Search for the cell housing the specified text and yield its [X, Y] center coordinate. 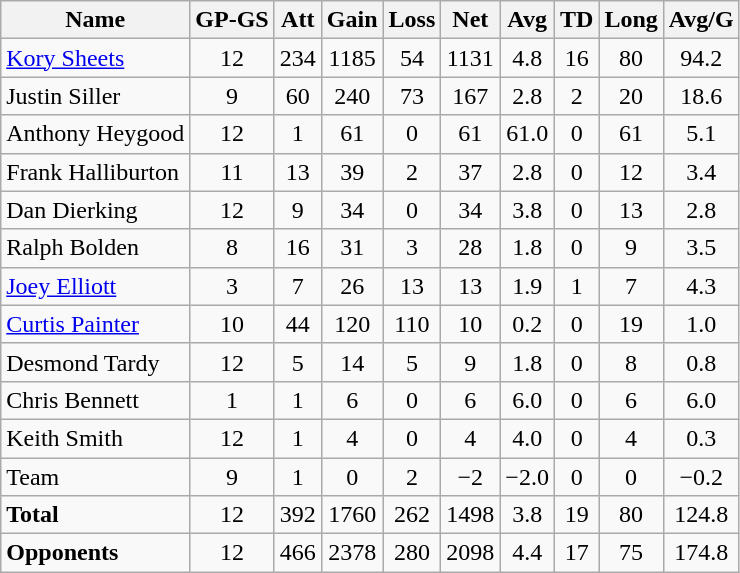
280 [412, 553]
120 [352, 324]
Dan Dierking [96, 210]
Opponents [96, 553]
Total [96, 515]
3.5 [701, 248]
73 [412, 96]
17 [576, 553]
Frank Halliburton [96, 172]
Keith Smith [96, 438]
Joey Elliott [96, 286]
60 [298, 96]
4.8 [528, 58]
26 [352, 286]
94.2 [701, 58]
Loss [412, 20]
Gain [352, 20]
2098 [470, 553]
18.6 [701, 96]
28 [470, 248]
1.0 [701, 324]
262 [412, 515]
Avg/G [701, 20]
5.1 [701, 134]
174.8 [701, 553]
Name [96, 20]
Desmond Tardy [96, 362]
Att [298, 20]
1131 [470, 58]
4.4 [528, 553]
Avg [528, 20]
54 [412, 58]
−2 [470, 477]
Kory Sheets [96, 58]
Net [470, 20]
0.2 [528, 324]
4.3 [701, 286]
124.8 [701, 515]
2378 [352, 553]
11 [232, 172]
1.9 [528, 286]
20 [631, 96]
TD [576, 20]
110 [412, 324]
0.8 [701, 362]
Anthony Heygood [96, 134]
234 [298, 58]
75 [631, 553]
Team [96, 477]
−2.0 [528, 477]
4.0 [528, 438]
Long [631, 20]
31 [352, 248]
14 [352, 362]
Curtis Painter [96, 324]
167 [470, 96]
1760 [352, 515]
Justin Siller [96, 96]
0.3 [701, 438]
Chris Bennett [96, 400]
3.4 [701, 172]
1185 [352, 58]
240 [352, 96]
Ralph Bolden [96, 248]
−0.2 [701, 477]
39 [352, 172]
392 [298, 515]
44 [298, 324]
61.0 [528, 134]
1498 [470, 515]
GP-GS [232, 20]
466 [298, 553]
37 [470, 172]
